Return (X, Y) of the center of cell containing provided text 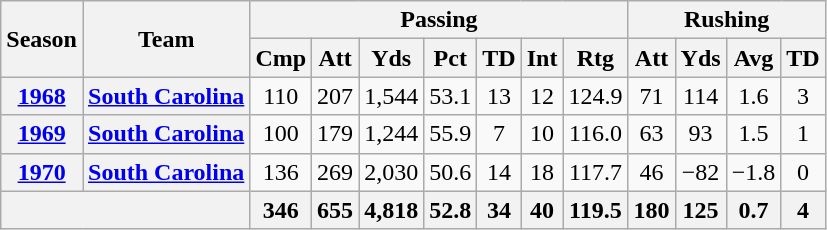
0.7 (754, 210)
346 (281, 210)
114 (700, 96)
119.5 (596, 210)
Team (166, 39)
52.8 (450, 210)
180 (652, 210)
Pct (450, 58)
124.9 (596, 96)
50.6 (450, 172)
1.5 (754, 134)
7 (499, 134)
3 (803, 96)
12 (542, 96)
93 (700, 134)
1969 (42, 134)
1970 (42, 172)
55.9 (450, 134)
14 (499, 172)
63 (652, 134)
1,544 (392, 96)
Avg (754, 58)
71 (652, 96)
2,030 (392, 172)
100 (281, 134)
1,244 (392, 134)
269 (336, 172)
179 (336, 134)
Int (542, 58)
136 (281, 172)
4 (803, 210)
1 (803, 134)
10 (542, 134)
34 (499, 210)
110 (281, 96)
Rushing (726, 20)
207 (336, 96)
Rtg (596, 58)
−82 (700, 172)
13 (499, 96)
40 (542, 210)
117.7 (596, 172)
Cmp (281, 58)
1968 (42, 96)
Season (42, 39)
655 (336, 210)
116.0 (596, 134)
4,818 (392, 210)
125 (700, 210)
−1.8 (754, 172)
18 (542, 172)
Passing (439, 20)
1.6 (754, 96)
46 (652, 172)
53.1 (450, 96)
0 (803, 172)
